Provide the [x, y] coordinate of the cell's center where the given text is located.  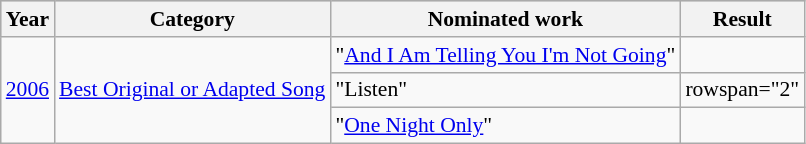
Category [192, 19]
Best Original or Adapted Song [192, 90]
"And I Am Telling You I'm Not Going" [505, 55]
Year [28, 19]
Nominated work [505, 19]
Result [742, 19]
"One Night Only" [505, 126]
rowspan="2" [742, 90]
2006 [28, 90]
"Listen" [505, 90]
